Identify which cell holds the provided text, then report its (x, y) central coordinate. 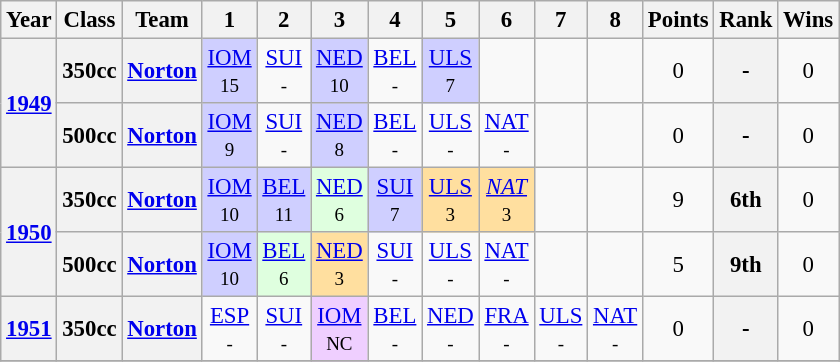
IOMNC (340, 330)
ESP- (230, 330)
NED10 (340, 72)
1 (230, 20)
7 (561, 20)
Class (90, 20)
IOM9 (230, 136)
Team (162, 20)
8 (616, 20)
6 (506, 20)
3 (340, 20)
9th (746, 264)
NAT3 (506, 200)
2 (284, 20)
6th (746, 200)
Year (29, 20)
NED3 (340, 264)
Wins (808, 20)
FRA- (506, 330)
1949 (29, 104)
NED6 (340, 200)
SUI7 (395, 200)
4 (395, 20)
BEL6 (284, 264)
Points (678, 20)
NED- (450, 330)
BEL11 (284, 200)
Rank (746, 20)
9 (678, 200)
ULS3 (450, 200)
ULS7 (450, 72)
IOM15 (230, 72)
1951 (29, 330)
1950 (29, 232)
NED8 (340, 136)
